For the text-containing cell, return its midpoint in [x, y] coordinate format. 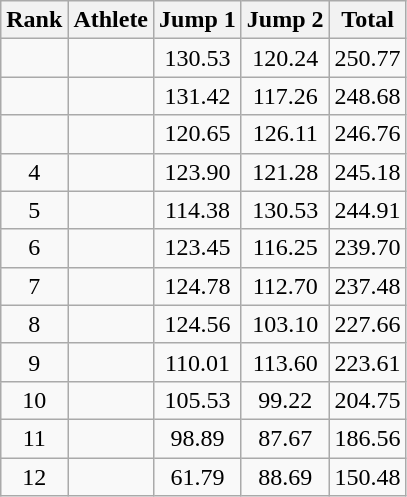
112.70 [285, 286]
204.75 [368, 400]
239.70 [368, 248]
Jump 2 [285, 20]
116.25 [285, 248]
124.56 [198, 324]
124.78 [198, 286]
103.10 [285, 324]
110.01 [198, 362]
Athlete [111, 20]
Rank [34, 20]
227.66 [368, 324]
150.48 [368, 477]
113.60 [285, 362]
5 [34, 210]
248.68 [368, 96]
186.56 [368, 438]
8 [34, 324]
244.91 [368, 210]
126.11 [285, 134]
123.45 [198, 248]
246.76 [368, 134]
61.79 [198, 477]
98.89 [198, 438]
12 [34, 477]
131.42 [198, 96]
11 [34, 438]
121.28 [285, 172]
88.69 [285, 477]
99.22 [285, 400]
237.48 [368, 286]
114.38 [198, 210]
120.24 [285, 58]
250.77 [368, 58]
117.26 [285, 96]
123.90 [198, 172]
6 [34, 248]
7 [34, 286]
9 [34, 362]
223.61 [368, 362]
10 [34, 400]
120.65 [198, 134]
245.18 [368, 172]
4 [34, 172]
105.53 [198, 400]
Jump 1 [198, 20]
87.67 [285, 438]
Total [368, 20]
